Detect which cell encompasses the target text, then output its (x, y) center coordinate. 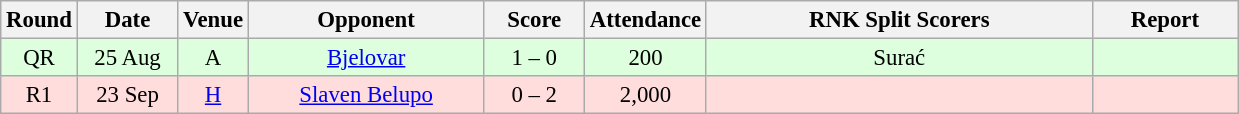
R1 (39, 95)
2,000 (646, 95)
1 – 0 (534, 58)
Report (1165, 20)
Surać (899, 58)
Slaven Belupo (366, 95)
200 (646, 58)
Score (534, 20)
Round (39, 20)
23 Sep (128, 95)
H (214, 95)
Opponent (366, 20)
A (214, 58)
Venue (214, 20)
Attendance (646, 20)
QR (39, 58)
Date (128, 20)
Bjelovar (366, 58)
25 Aug (128, 58)
RNK Split Scorers (899, 20)
0 – 2 (534, 95)
